Detect which cell encompasses the target text, then output its (X, Y) center coordinate. 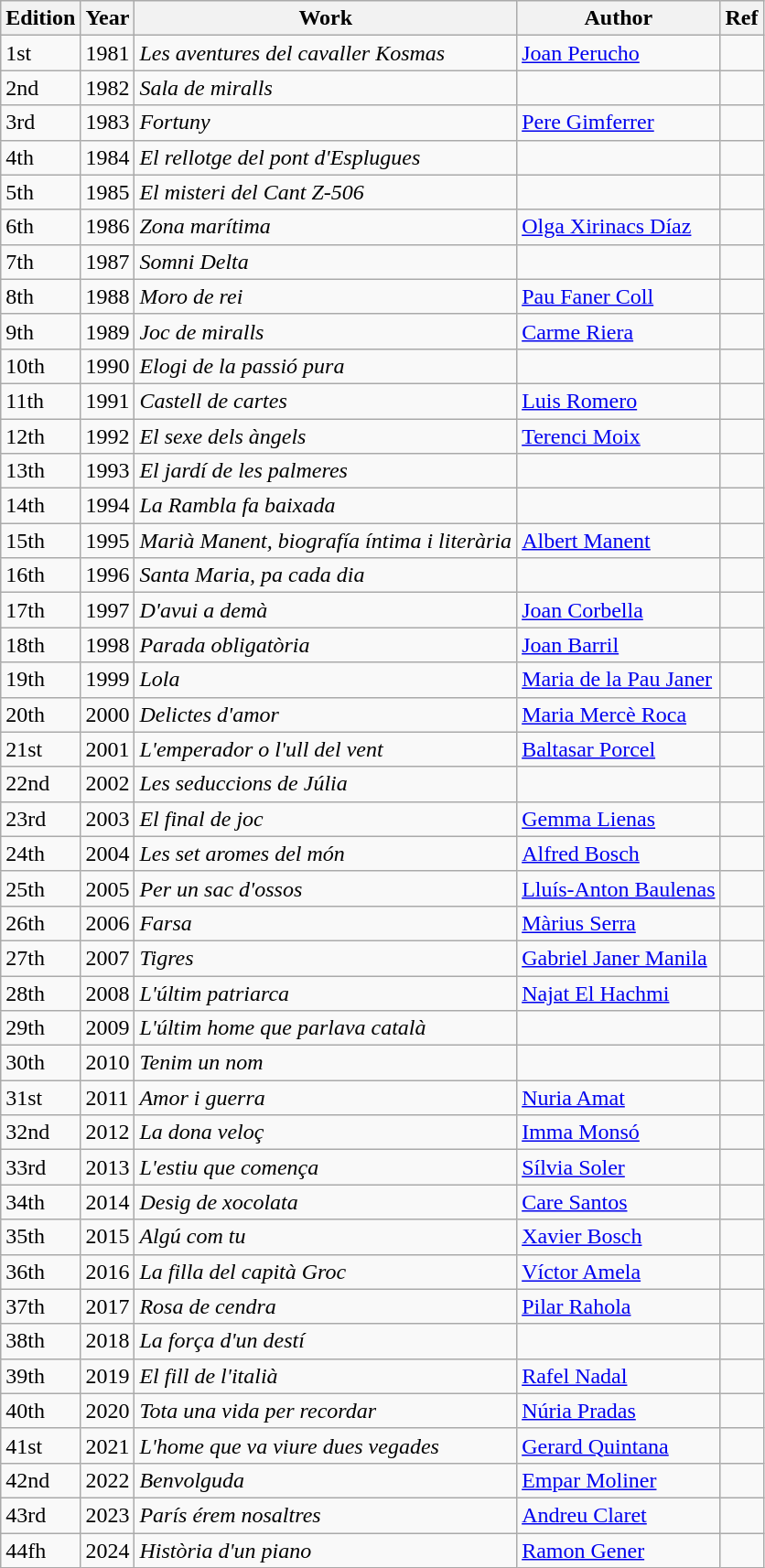
1996 (108, 575)
1984 (108, 157)
El fill de l'italià (326, 1376)
36th (40, 1272)
El final de joc (326, 819)
París érem nosaltres (326, 1515)
1982 (108, 88)
Author (619, 18)
Sala de miralls (326, 88)
Gabriel Janer Manila (619, 958)
Carme Riera (619, 331)
La força d'un destí (326, 1341)
2018 (108, 1341)
Les seduccions de Júlia (326, 784)
1998 (108, 645)
1981 (108, 53)
Moro de rei (326, 296)
2023 (108, 1515)
L'últim home que parlava català (326, 1028)
Olga Xirinacs Díaz (619, 227)
Work (326, 18)
22nd (40, 784)
2005 (108, 888)
El sexe dels àngels (326, 436)
1991 (108, 401)
Maria de la Pau Janer (619, 680)
Gerard Quintana (619, 1445)
43rd (40, 1515)
24th (40, 854)
El rellotge del pont d'Esplugues (326, 157)
Algú com tu (326, 1237)
2002 (108, 784)
26th (40, 923)
1989 (108, 331)
Les set aromes del món (326, 854)
11th (40, 401)
Year (108, 18)
2011 (108, 1098)
Per un sac d'ossos (326, 888)
Zona marítima (326, 227)
Alfred Bosch (619, 854)
2020 (108, 1411)
4th (40, 157)
El jardí de les palmeres (326, 471)
Delictes d'amor (326, 714)
2016 (108, 1272)
2015 (108, 1237)
Les aventures del cavaller Kosmas (326, 53)
13th (40, 471)
15th (40, 541)
42nd (40, 1480)
Xavier Bosch (619, 1237)
32nd (40, 1133)
16th (40, 575)
37th (40, 1306)
35th (40, 1237)
Joc de miralls (326, 331)
Amor i guerra (326, 1098)
34th (40, 1202)
20th (40, 714)
25th (40, 888)
El misteri del Cant Z-506 (326, 192)
1992 (108, 436)
Desig de xocolata (326, 1202)
Màrius Serra (619, 923)
39th (40, 1376)
33rd (40, 1167)
6th (40, 227)
28th (40, 993)
2008 (108, 993)
17th (40, 610)
2nd (40, 88)
Ref (741, 18)
Baltasar Porcel (619, 749)
2022 (108, 1480)
2006 (108, 923)
Rafel Nadal (619, 1376)
Tenim un nom (326, 1063)
30th (40, 1063)
Lluís-Anton Baulenas (619, 888)
Santa Maria, pa cada dia (326, 575)
2010 (108, 1063)
10th (40, 366)
21st (40, 749)
44fh (40, 1551)
Lola (326, 680)
Pilar Rahola (619, 1306)
7th (40, 262)
Tota una vida per recordar (326, 1411)
2014 (108, 1202)
12th (40, 436)
2000 (108, 714)
2024 (108, 1551)
Terenci Moix (619, 436)
Pau Faner Coll (619, 296)
Empar Moliner (619, 1480)
2019 (108, 1376)
Luis Romero (619, 401)
1993 (108, 471)
Pere Gimferrer (619, 123)
1990 (108, 366)
La dona veloç (326, 1133)
1st (40, 53)
Joan Corbella (619, 610)
Benvolguda (326, 1480)
Somni Delta (326, 262)
La Rambla fa baixada (326, 506)
2009 (108, 1028)
Care Santos (619, 1202)
Imma Monsó (619, 1133)
L'emperador o l'ull del vent (326, 749)
Fortuny (326, 123)
Ramon Gener (619, 1551)
L'últim patriarca (326, 993)
2007 (108, 958)
1995 (108, 541)
Gemma Lienas (619, 819)
D'avui a demà (326, 610)
L'estiu que comença (326, 1167)
1999 (108, 680)
Parada obligatòria (326, 645)
L'home que va viure dues vegades (326, 1445)
Tigres (326, 958)
2017 (108, 1306)
2013 (108, 1167)
9th (40, 331)
Núria Pradas (619, 1411)
1994 (108, 506)
Elogi de la passió pura (326, 366)
Marià Manent, biografía íntima i literària (326, 541)
3rd (40, 123)
Andreu Claret (619, 1515)
2003 (108, 819)
La filla del capità Groc (326, 1272)
18th (40, 645)
1986 (108, 227)
Rosa de cendra (326, 1306)
1987 (108, 262)
19th (40, 680)
23rd (40, 819)
Farsa (326, 923)
29th (40, 1028)
Joan Barril (619, 645)
Albert Manent (619, 541)
1985 (108, 192)
Najat El Hachmi (619, 993)
Víctor Amela (619, 1272)
14th (40, 506)
5th (40, 192)
1997 (108, 610)
Sílvia Soler (619, 1167)
2012 (108, 1133)
40th (40, 1411)
Història d'un piano (326, 1551)
1983 (108, 123)
Joan Perucho (619, 53)
27th (40, 958)
Maria Mercè Roca (619, 714)
Edition (40, 18)
31st (40, 1098)
2021 (108, 1445)
2004 (108, 854)
1988 (108, 296)
Castell de cartes (326, 401)
8th (40, 296)
41st (40, 1445)
Nuria Amat (619, 1098)
2001 (108, 749)
38th (40, 1341)
